Scan for the cell matching the given text and deliver its (X, Y) coordinate at center. 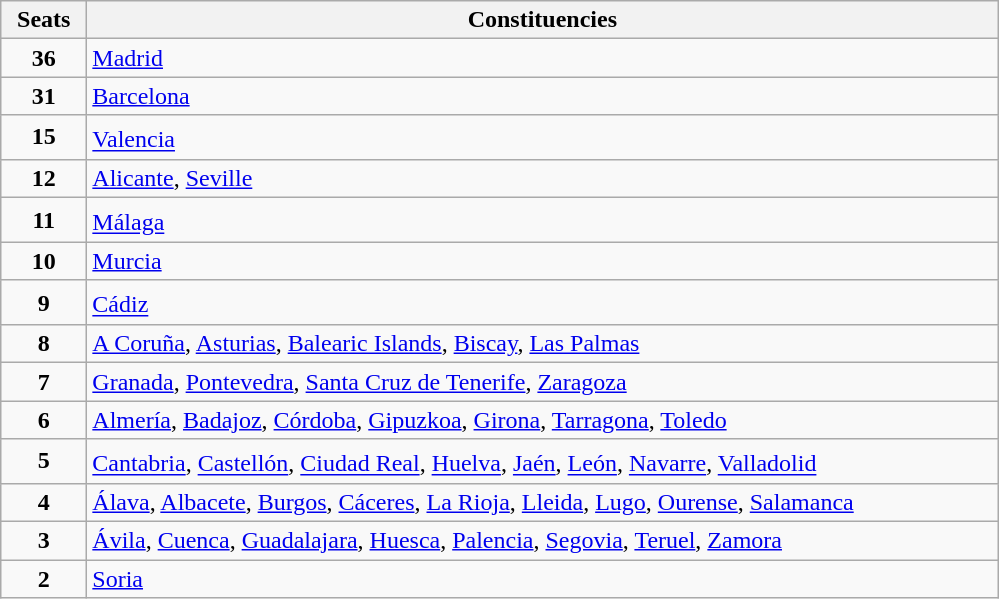
A Coruña, Asturias, Balearic Islands, Biscay, Las Palmas (542, 344)
4 (44, 502)
Almería, Badajoz, Córdoba, Gipuzkoa, Girona, Tarragona, Toledo (542, 420)
Alicante, Seville (542, 178)
7 (44, 382)
3 (44, 541)
Murcia (542, 261)
Málaga (542, 220)
Ávila, Cuenca, Guadalajara, Huesca, Palencia, Segovia, Teruel, Zamora (542, 541)
Barcelona (542, 96)
6 (44, 420)
11 (44, 220)
12 (44, 178)
15 (44, 138)
2 (44, 579)
Valencia (542, 138)
Cantabria, Castellón, Ciudad Real, Huelva, Jaén, León, Navarre, Valladolid (542, 462)
Granada, Pontevedra, Santa Cruz de Tenerife, Zaragoza (542, 382)
Soria (542, 579)
36 (44, 58)
5 (44, 462)
Seats (44, 20)
8 (44, 344)
Cádiz (542, 302)
31 (44, 96)
9 (44, 302)
10 (44, 261)
Álava, Albacete, Burgos, Cáceres, La Rioja, Lleida, Lugo, Ourense, Salamanca (542, 502)
Constituencies (542, 20)
Madrid (542, 58)
